Determine the [x, y] coordinate at the center of the cell enclosing the given text.  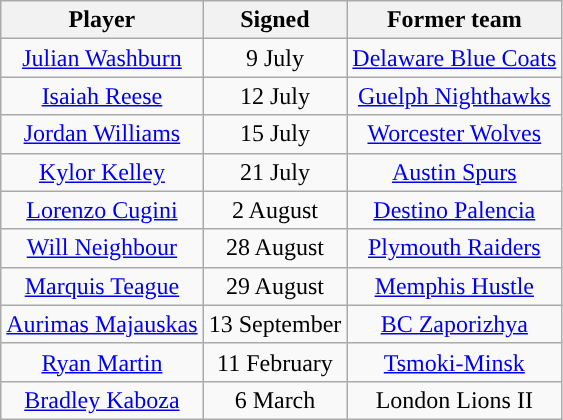
London Lions II [454, 400]
Signed [275, 20]
Bradley Kaboza [102, 400]
Delaware Blue Coats [454, 58]
Isaiah Reese [102, 96]
29 August [275, 286]
Jordan Williams [102, 134]
13 September [275, 324]
Aurimas Majauskas [102, 324]
Julian Washburn [102, 58]
Guelph Nighthawks [454, 96]
9 July [275, 58]
Player [102, 20]
BC Zaporizhya [454, 324]
Austin Spurs [454, 172]
21 July [275, 172]
Memphis Hustle [454, 286]
12 July [275, 96]
Ryan Martin [102, 362]
11 February [275, 362]
28 August [275, 248]
Former team [454, 20]
Kylor Kelley [102, 172]
Lorenzo Cugini [102, 210]
6 March [275, 400]
Plymouth Raiders [454, 248]
15 July [275, 134]
Tsmoki-Minsk [454, 362]
Destino Palencia [454, 210]
Worcester Wolves [454, 134]
Will Neighbour [102, 248]
Marquis Teague [102, 286]
2 August [275, 210]
